Pinpoint the cell where the given text exists, returning its (X, Y) midpoint coordinate. 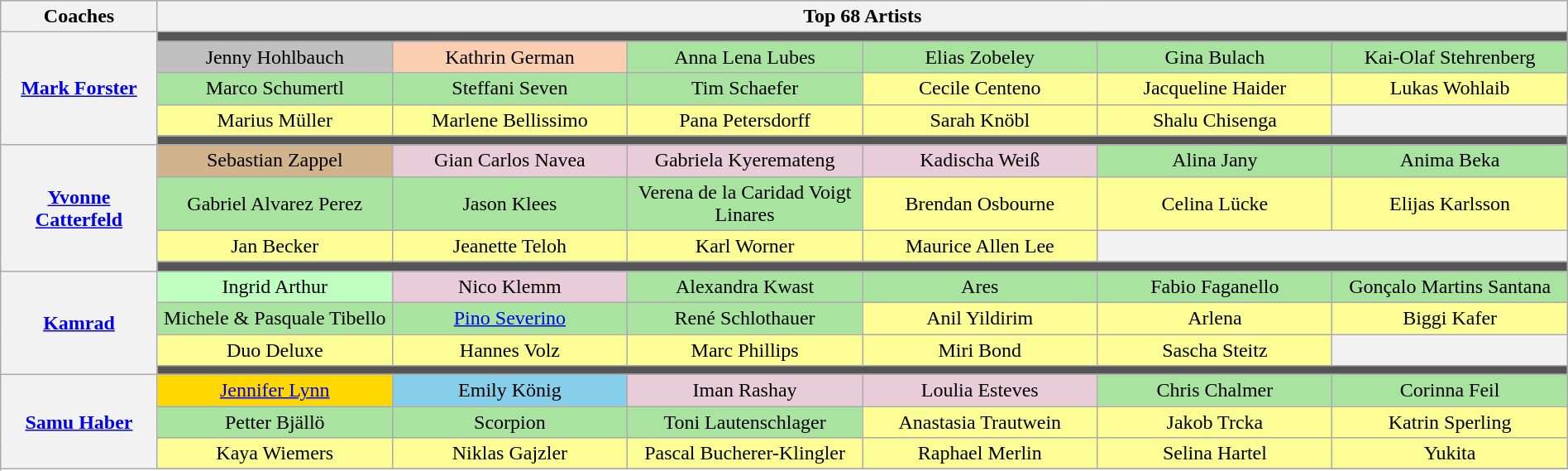
Michele & Pasquale Tibello (275, 318)
Samu Haber (79, 422)
Gabriela Kyeremateng (745, 161)
Emily König (509, 391)
Arlena (1215, 318)
Iman Rashay (745, 391)
Steffani Seven (509, 89)
Corinna Feil (1450, 391)
Loulia Esteves (980, 391)
Raphael Merlin (980, 454)
Coaches (79, 17)
Tim Schaefer (745, 89)
Marc Phillips (745, 350)
Jason Klees (509, 204)
Sascha Steitz (1215, 350)
Jacqueline Haider (1215, 89)
Toni Lautenschlager (745, 422)
Shalu Chisenga (1215, 120)
Gabriel Alvarez Perez (275, 204)
Kai-Olaf Stehrenberg (1450, 57)
Yvonne Catterfeld (79, 208)
Pana Petersdorff (745, 120)
Verena de la Caridad Voigt Linares (745, 204)
Niklas Gajzler (509, 454)
Anna Lena Lubes (745, 57)
Miri Bond (980, 350)
Chris Chalmer (1215, 391)
Mark Forster (79, 89)
Marlene Bellissimo (509, 120)
Anastasia Trautwein (980, 422)
Kamrad (79, 323)
Ares (980, 286)
Scorpion (509, 422)
Anil Yildirim (980, 318)
Anima Beka (1450, 161)
Selina Hartel (1215, 454)
Jennifer Lynn (275, 391)
Kathrin German (509, 57)
Elias Zobeley (980, 57)
Duo Deluxe (275, 350)
Brendan Osbourne (980, 204)
Jenny Hohlbauch (275, 57)
Gina Bulach (1215, 57)
Karl Worner (745, 246)
Katrin Sperling (1450, 422)
Cecile Centeno (980, 89)
Pascal Bucherer-Klingler (745, 454)
Petter Bjällö (275, 422)
Top 68 Artists (862, 17)
Biggi Kafer (1450, 318)
Nico Klemm (509, 286)
Ingrid Arthur (275, 286)
Jan Becker (275, 246)
Celina Lücke (1215, 204)
Maurice Allen Lee (980, 246)
Elijas Karlsson (1450, 204)
Fabio Faganello (1215, 286)
Hannes Volz (509, 350)
Jeanette Teloh (509, 246)
Lukas Wohlaib (1450, 89)
Alexandra Kwast (745, 286)
Yukita (1450, 454)
Marius Müller (275, 120)
Alina Jany (1215, 161)
Marco Schumertl (275, 89)
Sarah Knöbl (980, 120)
Kaya Wiemers (275, 454)
Pino Severino (509, 318)
Jakob Trcka (1215, 422)
Gian Carlos Navea (509, 161)
Kadischa Weiß (980, 161)
Gonçalo Martins Santana (1450, 286)
Sebastian Zappel (275, 161)
René Schlothauer (745, 318)
